Scan for the cell matching the given text and deliver its (X, Y) coordinate at center. 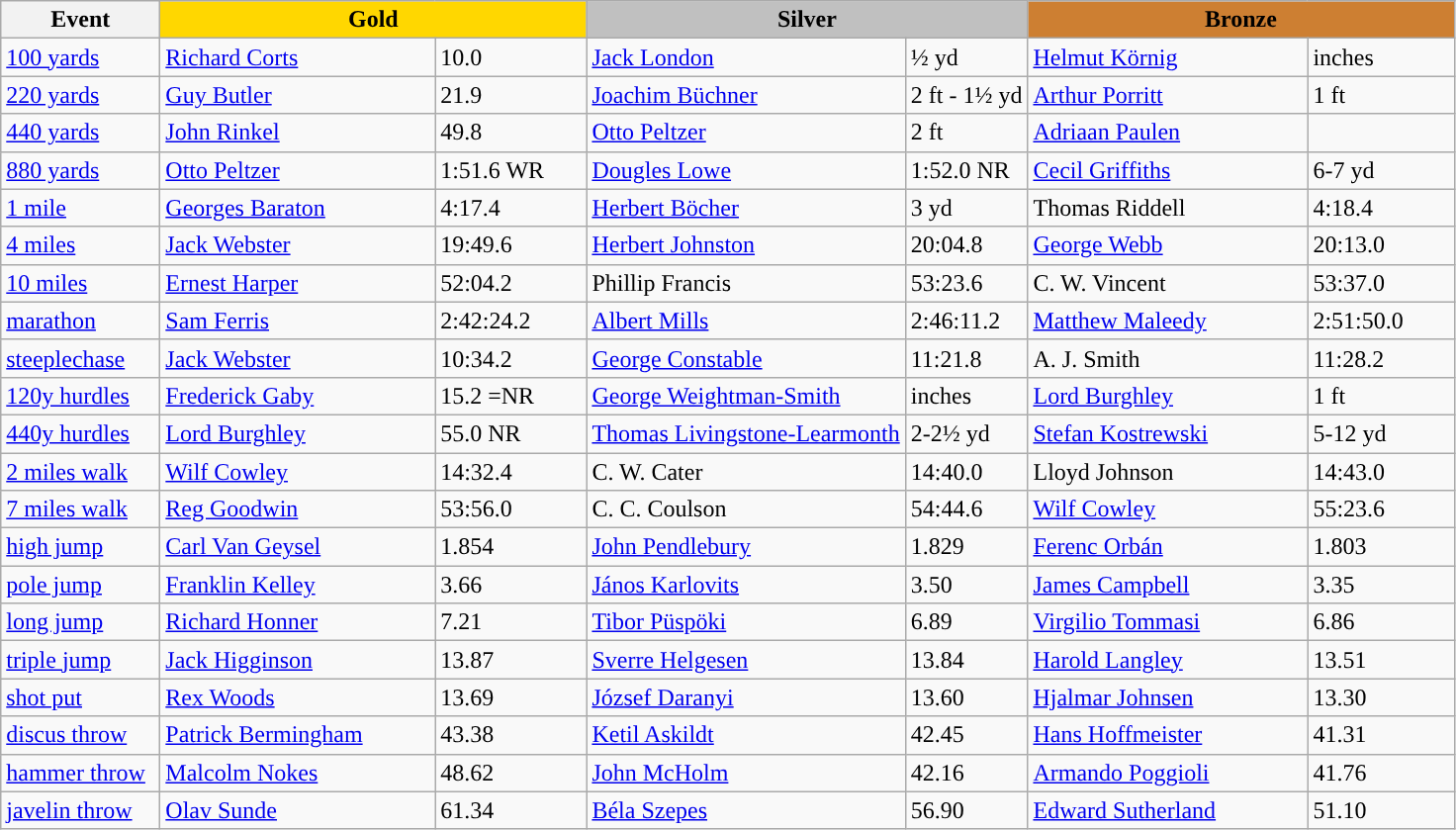
3 yd (966, 208)
6.86 (1381, 622)
Georges Baraton (298, 208)
½ yd (966, 57)
Jack London (746, 57)
7.21 (510, 622)
John McHolm (746, 773)
51.10 (1381, 810)
hammer throw (81, 773)
Hans Hoffmeister (1167, 735)
Hjalmar Johnsen (1167, 697)
Herbert Johnston (746, 245)
440 yards (81, 133)
1:51.6 WR (510, 170)
Adriaan Paulen (1167, 133)
Lloyd Johnson (1167, 472)
Ferenc Orbán (1167, 547)
13.30 (1381, 697)
11:21.8 (966, 358)
javelin throw (81, 810)
discus throw (81, 735)
József Daranyi (746, 697)
13.51 (1381, 660)
1.829 (966, 547)
C. W. Cater (746, 472)
Ketil Askildt (746, 735)
41.31 (1381, 735)
Tibor Püspöki (746, 622)
43.38 (510, 735)
56.90 (966, 810)
54:44.6 (966, 509)
5-12 yd (1381, 433)
41.76 (1381, 773)
14:32.4 (510, 472)
Malcolm Nokes (298, 773)
2-2½ yd (966, 433)
13.69 (510, 697)
Silver (807, 20)
3.50 (966, 585)
Thomas Livingstone-Learmonth (746, 433)
Armando Poggioli (1167, 773)
21.9 (510, 95)
11:28.2 (1381, 358)
Harold Langley (1167, 660)
Joachim Büchner (746, 95)
Franklin Kelley (298, 585)
49.8 (510, 133)
János Karlovits (746, 585)
shot put (81, 697)
Virgilio Tommasi (1167, 622)
120y hurdles (81, 396)
A. J. Smith (1167, 358)
2 miles walk (81, 472)
10.0 (510, 57)
13.87 (510, 660)
20:13.0 (1381, 245)
48.62 (510, 773)
4 miles (81, 245)
C. C. Coulson (746, 509)
Helmut Körnig (1167, 57)
6.89 (966, 622)
Gold (374, 20)
14:40.0 (966, 472)
James Campbell (1167, 585)
Rex Woods (298, 697)
Patrick Bermingham (298, 735)
7 miles walk (81, 509)
long jump (81, 622)
Herbert Böcher (746, 208)
55:23.6 (1381, 509)
high jump (81, 547)
Matthew Maleedy (1167, 321)
Phillip Francis (746, 283)
Ernest Harper (298, 283)
2:51:50.0 (1381, 321)
3.35 (1381, 585)
Bronze (1240, 20)
13.60 (966, 697)
John Pendlebury (746, 547)
14:43.0 (1381, 472)
2 ft - 1½ yd (966, 95)
John Rinkel (298, 133)
100 yards (81, 57)
53:37.0 (1381, 283)
George Weightman-Smith (746, 396)
Guy Butler (298, 95)
Béla Szepes (746, 810)
55.0 NR (510, 433)
10 miles (81, 283)
C. W. Vincent (1167, 283)
Carl Van Geysel (298, 547)
4:17.4 (510, 208)
Edward Sutherland (1167, 810)
Cecil Griffiths (1167, 170)
Thomas Riddell (1167, 208)
Event (81, 20)
2 ft (966, 133)
Frederick Gaby (298, 396)
Reg Goodwin (298, 509)
61.34 (510, 810)
George Constable (746, 358)
George Webb (1167, 245)
Sam Ferris (298, 321)
Olav Sunde (298, 810)
20:04.8 (966, 245)
1.854 (510, 547)
1:52.0 NR (966, 170)
steeplechase (81, 358)
2:42:24.2 (510, 321)
19:49.6 (510, 245)
Dougles Lowe (746, 170)
52:04.2 (510, 283)
Arthur Porritt (1167, 95)
4:18.4 (1381, 208)
220 yards (81, 95)
53:23.6 (966, 283)
pole jump (81, 585)
Stefan Kostrewski (1167, 433)
880 yards (81, 170)
42.45 (966, 735)
53:56.0 (510, 509)
Jack Higginson (298, 660)
440y hurdles (81, 433)
1.803 (1381, 547)
13.84 (966, 660)
6-7 yd (1381, 170)
3.66 (510, 585)
marathon (81, 321)
2:46:11.2 (966, 321)
triple jump (81, 660)
Albert Mills (746, 321)
1 mile (81, 208)
Sverre Helgesen (746, 660)
42.16 (966, 773)
15.2 =NR (510, 396)
Richard Corts (298, 57)
Richard Honner (298, 622)
10:34.2 (510, 358)
